Capture the cell that displays the provided text and extract its (X, Y) central coordinate. 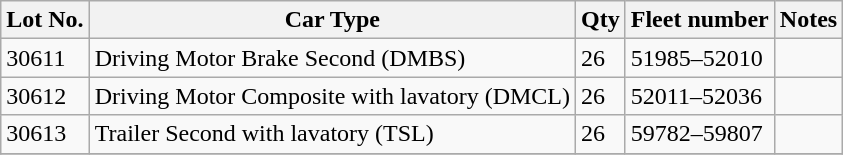
59782–59807 (700, 134)
30612 (45, 96)
Fleet number (700, 20)
Trailer Second with lavatory (TSL) (332, 134)
Driving Motor Composite with lavatory (DMCL) (332, 96)
Lot No. (45, 20)
Driving Motor Brake Second (DMBS) (332, 58)
30611 (45, 58)
Car Type (332, 20)
52011–52036 (700, 96)
Qty (601, 20)
51985–52010 (700, 58)
Notes (808, 20)
30613 (45, 134)
